Search for the cell housing the specified text and yield its [x, y] center coordinate. 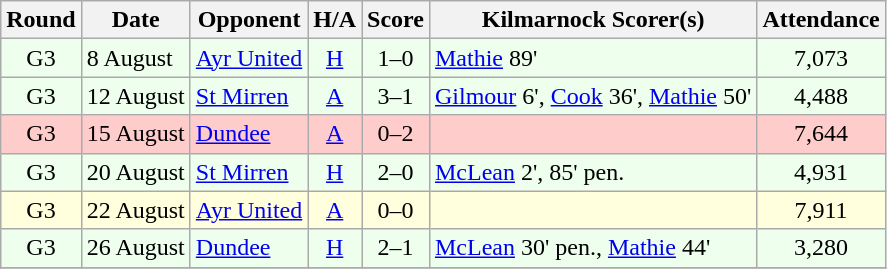
20 August [136, 172]
3,280 [821, 248]
22 August [136, 210]
Mathie 89' [592, 58]
Gilmour 6', Cook 36', Mathie 50' [592, 96]
7,073 [821, 58]
Attendance [821, 20]
8 August [136, 58]
2–0 [396, 172]
12 August [136, 96]
Date [136, 20]
2–1 [396, 248]
15 August [136, 134]
0–2 [396, 134]
3–1 [396, 96]
26 August [136, 248]
Round [41, 20]
Score [396, 20]
Kilmarnock Scorer(s) [592, 20]
7,911 [821, 210]
McLean 2', 85' pen. [592, 172]
4,488 [821, 96]
1–0 [396, 58]
0–0 [396, 210]
7,644 [821, 134]
4,931 [821, 172]
Opponent [249, 20]
McLean 30' pen., Mathie 44' [592, 248]
H/A [335, 20]
